Find where the given text appears and provide that cell's center as [X, Y] coordinate. 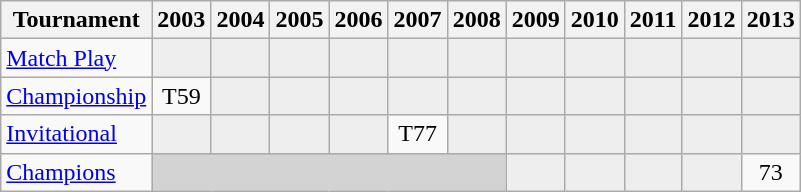
2011 [653, 20]
Tournament [76, 20]
2012 [712, 20]
2007 [418, 20]
2005 [300, 20]
2008 [476, 20]
Champions [76, 172]
2013 [770, 20]
2006 [358, 20]
Championship [76, 96]
2009 [536, 20]
Invitational [76, 134]
73 [770, 172]
Match Play [76, 58]
T59 [182, 96]
2004 [240, 20]
2003 [182, 20]
T77 [418, 134]
2010 [594, 20]
